Determine the (X, Y) coordinate at the center of the cell enclosing the given text.  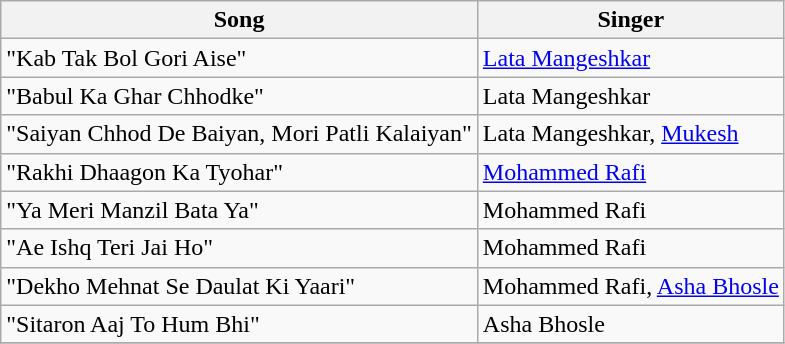
"Saiyan Chhod De Baiyan, Mori Patli Kalaiyan" (240, 134)
"Sitaron Aaj To Hum Bhi" (240, 324)
"Ae Ishq Teri Jai Ho" (240, 248)
"Kab Tak Bol Gori Aise" (240, 58)
Singer (630, 20)
"Rakhi Dhaagon Ka Tyohar" (240, 172)
Lata Mangeshkar, Mukesh (630, 134)
"Ya Meri Manzil Bata Ya" (240, 210)
Mohammed Rafi, Asha Bhosle (630, 286)
"Babul Ka Ghar Chhodke" (240, 96)
Song (240, 20)
"Dekho Mehnat Se Daulat Ki Yaari" (240, 286)
Asha Bhosle (630, 324)
